Pinpoint the cell where the given text exists, returning its [X, Y] midpoint coordinate. 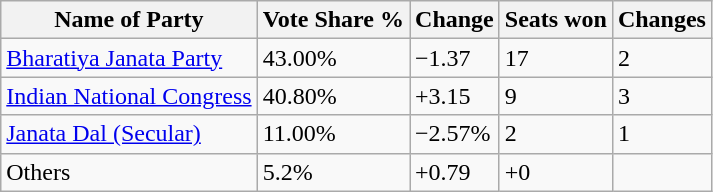
+0.79 [455, 172]
Others [129, 172]
17 [556, 58]
Change [455, 20]
Janata Dal (Secular) [129, 134]
Vote Share % [333, 20]
9 [556, 96]
1 [662, 134]
3 [662, 96]
Name of Party [129, 20]
40.80% [333, 96]
5.2% [333, 172]
−2.57% [455, 134]
+0 [556, 172]
11.00% [333, 134]
Indian National Congress [129, 96]
−1.37 [455, 58]
+3.15 [455, 96]
43.00% [333, 58]
Changes [662, 20]
Seats won [556, 20]
Bharatiya Janata Party [129, 58]
